Return [x, y] of the center of cell containing provided text 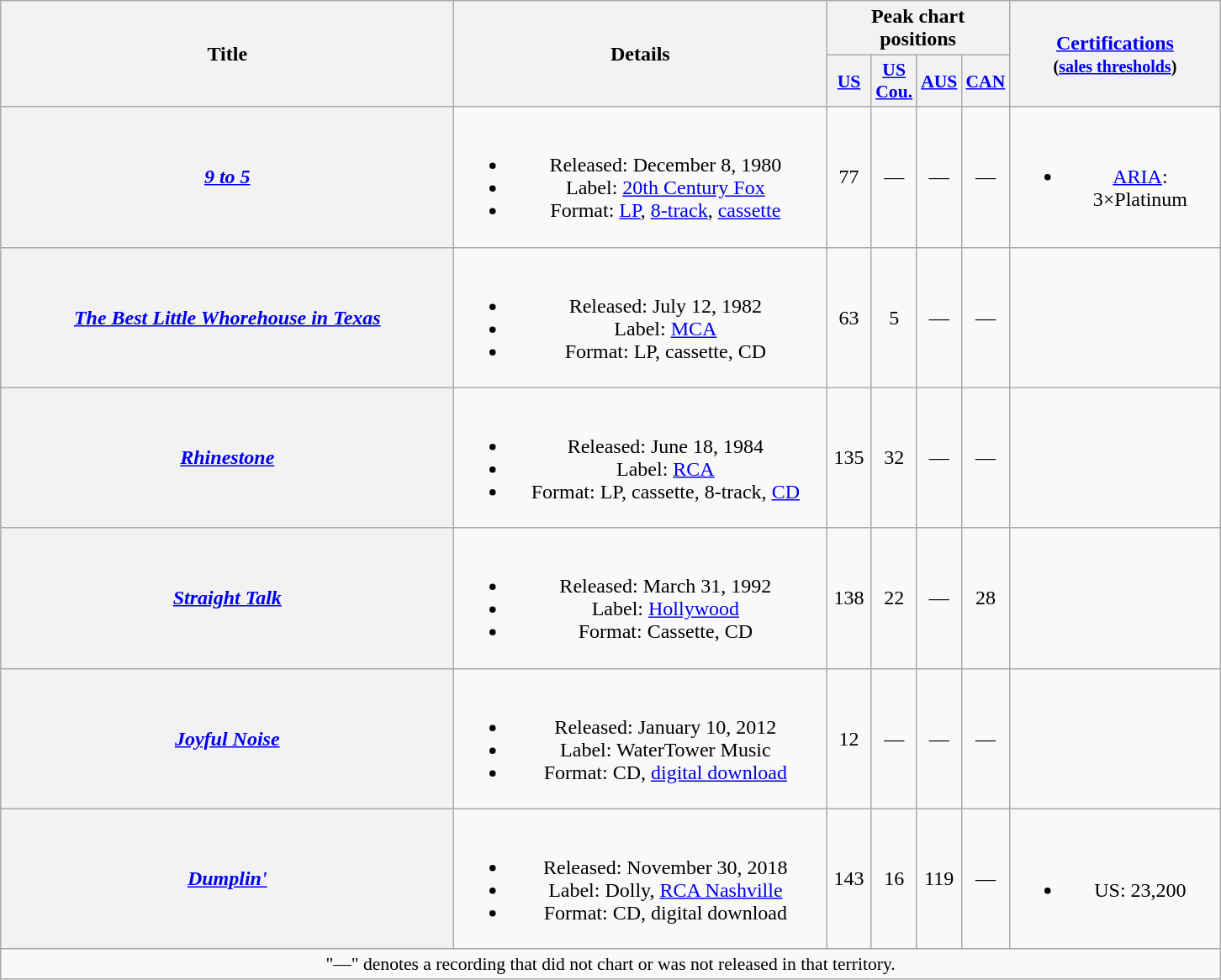
9 to 5 [227, 177]
16 [894, 879]
32 [894, 457]
119 [938, 879]
138 [849, 598]
Title [227, 54]
135 [849, 457]
5 [894, 318]
Certifications(sales thresholds) [1115, 54]
USCou. [894, 81]
Joyful Noise [227, 738]
22 [894, 598]
ARIA: 3×Platinum [1115, 177]
Straight Talk [227, 598]
US: 23,200 [1115, 879]
Dumplin' [227, 879]
Peak chart positions [918, 29]
Released: December 8, 1980Label: 20th Century FoxFormat: LP, 8-track, cassette [641, 177]
Released: November 30, 2018Label: Dolly, RCA NashvilleFormat: CD, digital download [641, 879]
CAN [986, 81]
Released: June 18, 1984Label: RCAFormat: LP, cassette, 8-track, CD [641, 457]
143 [849, 879]
Rhinestone [227, 457]
Released: March 31, 1992Label: HollywoodFormat: Cassette, CD [641, 598]
28 [986, 598]
US [849, 81]
77 [849, 177]
AUS [938, 81]
"—" denotes a recording that did not chart or was not released in that territory. [610, 964]
Released: January 10, 2012Label: WaterTower MusicFormat: CD, digital download [641, 738]
Details [641, 54]
63 [849, 318]
Released: July 12, 1982Label: MCAFormat: LP, cassette, CD [641, 318]
12 [849, 738]
The Best Little Whorehouse in Texas [227, 318]
